Capture the cell that displays the provided text and extract its [X, Y] central coordinate. 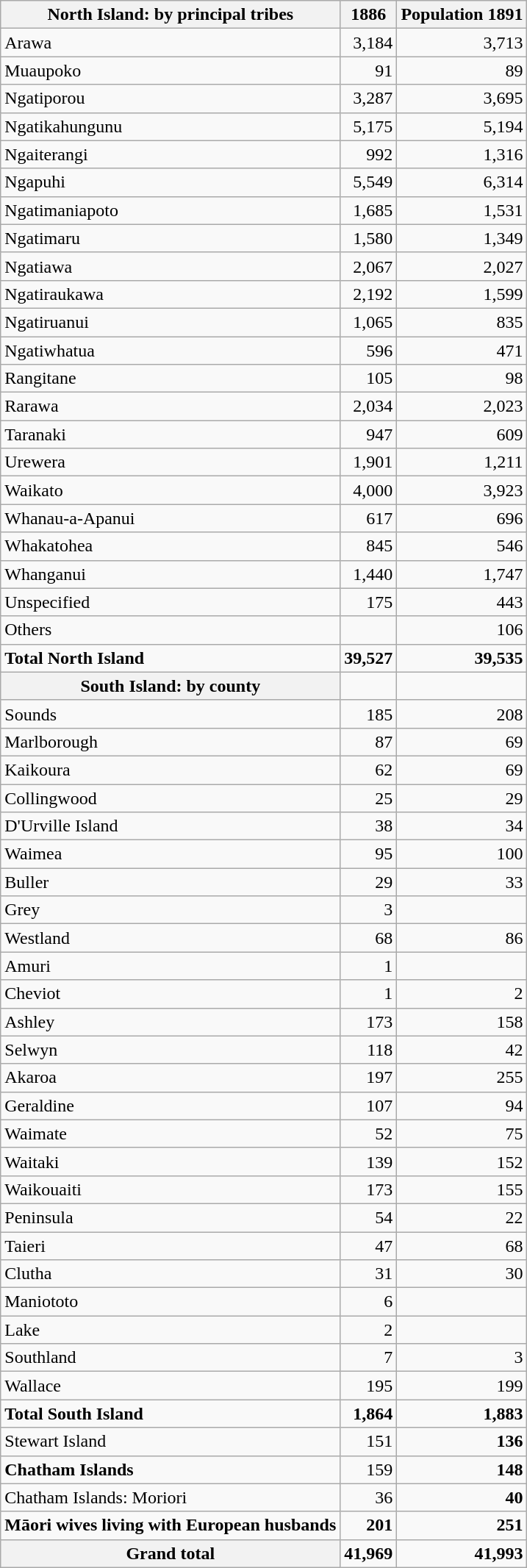
Urewera [171, 462]
105 [369, 379]
Ngatiawa [171, 266]
38 [369, 826]
30 [462, 1274]
197 [369, 1078]
Selwyn [171, 1050]
845 [369, 546]
471 [462, 351]
158 [462, 1022]
87 [369, 742]
155 [462, 1189]
106 [462, 630]
Muaupoko [171, 71]
1,864 [369, 1414]
6,314 [462, 182]
Ngatimaru [171, 238]
Taieri [171, 1246]
596 [369, 351]
3,287 [369, 99]
Whanganui [171, 574]
947 [369, 434]
Ngaiterangi [171, 154]
Stewart Island [171, 1442]
D'Urville Island [171, 826]
Akaroa [171, 1078]
Westland [171, 938]
42 [462, 1050]
41,969 [369, 1553]
Whakatohea [171, 546]
Ngatiruanui [171, 322]
Sounds [171, 714]
Ashley [171, 1022]
Total North Island [171, 658]
1,211 [462, 462]
40 [462, 1497]
1886 [369, 15]
617 [369, 518]
Waimea [171, 854]
31 [369, 1274]
91 [369, 71]
992 [369, 154]
2,192 [369, 294]
Kaikoura [171, 770]
546 [462, 546]
Waikato [171, 490]
4,000 [369, 490]
98 [462, 379]
Ngatiporou [171, 99]
195 [369, 1386]
2,027 [462, 266]
Population 1891 [462, 15]
1,065 [369, 322]
1,440 [369, 574]
3,713 [462, 43]
Maniototo [171, 1302]
Waitaki [171, 1161]
Geraldine [171, 1106]
6 [369, 1302]
52 [369, 1134]
25 [369, 798]
100 [462, 854]
251 [462, 1525]
47 [369, 1246]
Waimate [171, 1134]
2,067 [369, 266]
Cheviot [171, 994]
148 [462, 1469]
Ngatimaniapoto [171, 210]
Arawa [171, 43]
Ngatikahungunu [171, 126]
Whanau-a-Apanui [171, 518]
86 [462, 938]
199 [462, 1386]
3,184 [369, 43]
89 [462, 71]
443 [462, 602]
Chatham Islands [171, 1469]
Others [171, 630]
41,993 [462, 1553]
5,194 [462, 126]
Wallace [171, 1386]
3,923 [462, 490]
36 [369, 1497]
5,549 [369, 182]
Buller [171, 882]
2,023 [462, 407]
Clutha [171, 1274]
609 [462, 434]
151 [369, 1442]
75 [462, 1134]
1,531 [462, 210]
North Island: by principal tribes [171, 15]
Rarawa [171, 407]
2,034 [369, 407]
Unspecified [171, 602]
Ngatiwhatua [171, 351]
5,175 [369, 126]
Collingwood [171, 798]
1,349 [462, 238]
Total South Island [171, 1414]
118 [369, 1050]
39,527 [369, 658]
1,580 [369, 238]
152 [462, 1161]
1,316 [462, 154]
94 [462, 1106]
3,695 [462, 99]
175 [369, 602]
Rangitane [171, 379]
22 [462, 1217]
136 [462, 1442]
Lake [171, 1330]
Grand total [171, 1553]
34 [462, 826]
201 [369, 1525]
1,901 [369, 462]
33 [462, 882]
Taranaki [171, 434]
Ngapuhi [171, 182]
835 [462, 322]
Amuri [171, 966]
255 [462, 1078]
1,883 [462, 1414]
Marlborough [171, 742]
185 [369, 714]
South Island: by county [171, 686]
54 [369, 1217]
Southland [171, 1358]
696 [462, 518]
Waikouaiti [171, 1189]
Māori wives living with European husbands [171, 1525]
208 [462, 714]
Peninsula [171, 1217]
Grey [171, 910]
139 [369, 1161]
39,535 [462, 658]
1,685 [369, 210]
7 [369, 1358]
62 [369, 770]
Chatham Islands: Moriori [171, 1497]
95 [369, 854]
107 [369, 1106]
Ngatiraukawa [171, 294]
159 [369, 1469]
1,747 [462, 574]
1,599 [462, 294]
